Output the (X, Y) coordinate of the center of the cell containing the given text.  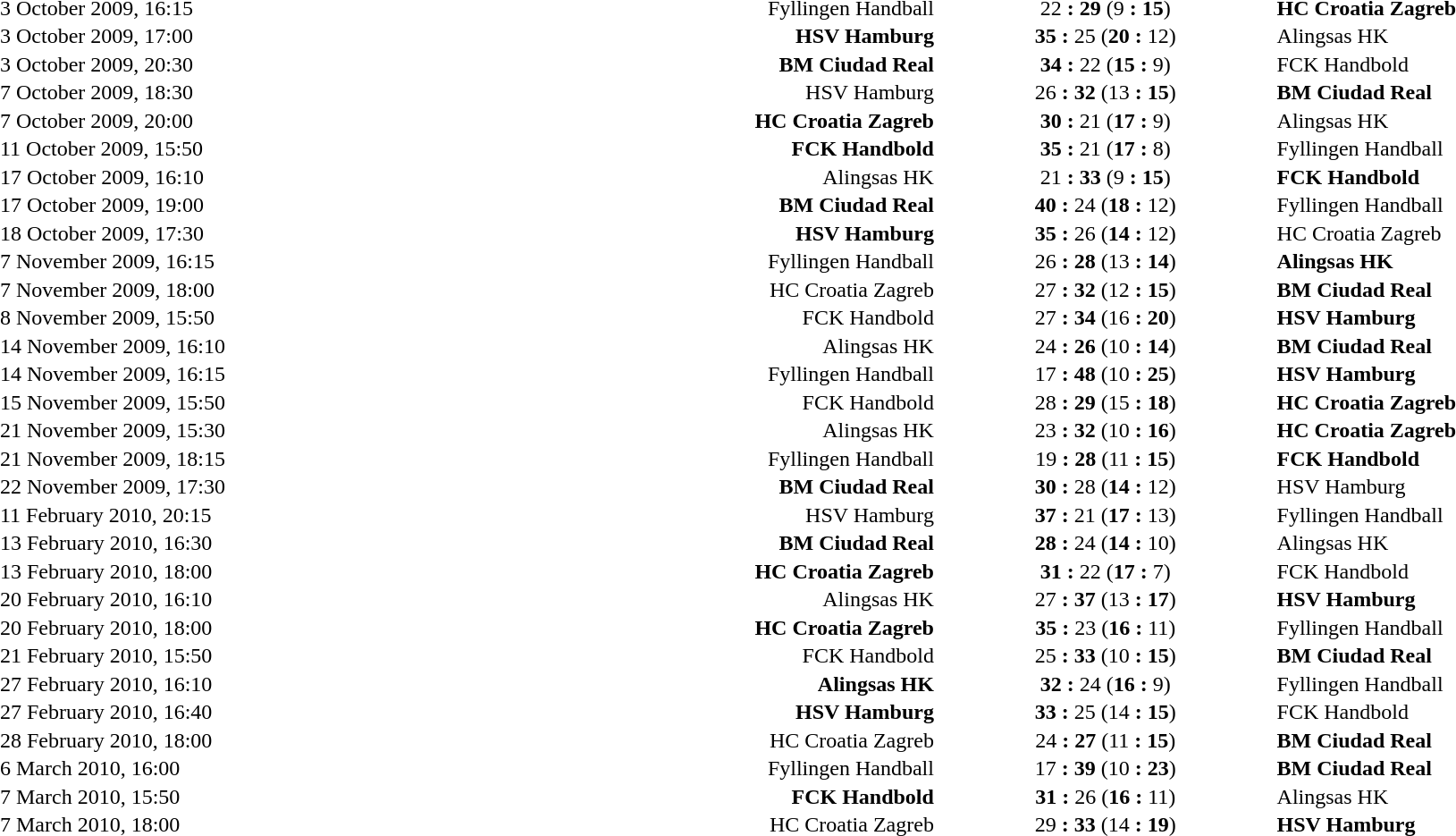
26 : 28 (13 : 14) (1106, 262)
35 : 23 (16 : 11) (1106, 628)
33 : 25 (14 : 15) (1106, 713)
25 : 33 (10 : 15) (1106, 655)
28 : 24 (14 : 10) (1106, 543)
24 : 27 (11 : 15) (1106, 740)
27 : 34 (16 : 20) (1106, 317)
31 : 26 (16 : 11) (1106, 797)
37 : 21 (17 : 13) (1106, 515)
24 : 26 (10 : 14) (1106, 346)
19 : 28 (11 : 15) (1106, 459)
35 : 26 (14 : 12) (1106, 233)
28 : 29 (15 : 18) (1106, 402)
21 : 33 (9 : 15) (1106, 177)
17 : 48 (10 : 25) (1106, 375)
32 : 24 (16 : 9) (1106, 684)
27 : 32 (12 : 15) (1106, 290)
30 : 28 (14 : 12) (1106, 487)
35 : 25 (20 : 12) (1106, 37)
40 : 24 (18 : 12) (1106, 205)
34 : 22 (15 : 9) (1106, 64)
17 : 39 (10 : 23) (1106, 768)
27 : 37 (13 : 17) (1106, 600)
30 : 21 (17 : 9) (1106, 121)
35 : 21 (17 : 8) (1106, 149)
31 : 22 (17 : 7) (1106, 571)
23 : 32 (10 : 16) (1106, 430)
26 : 32 (13 : 15) (1106, 92)
